Output the [x, y] coordinate of the center of the cell containing the given text.  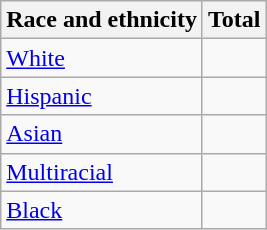
Multiracial [102, 172]
Race and ethnicity [102, 20]
Hispanic [102, 96]
Asian [102, 134]
Black [102, 210]
Total [234, 20]
White [102, 58]
